Locate the cell with the specified text and output its (X, Y) center coordinate. 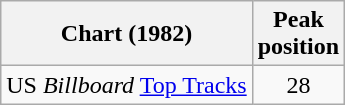
US Billboard Top Tracks (126, 85)
Peakposition (298, 34)
28 (298, 85)
Chart (1982) (126, 34)
